Return the (x, y) coordinate for the center point of the cell that contains the specified text.  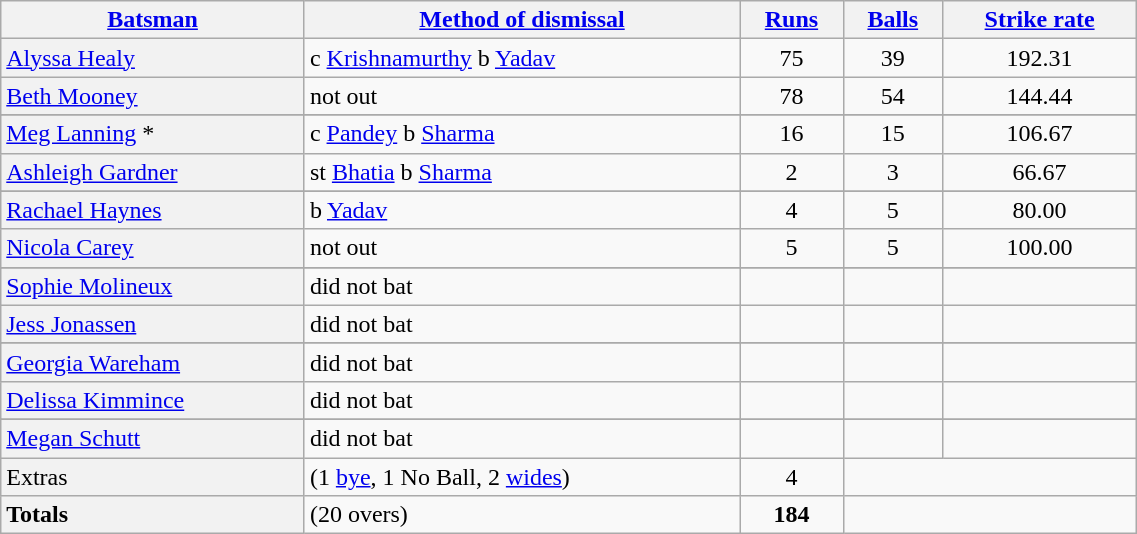
Sophie Molineux (153, 286)
b Yadav (522, 210)
Ashleigh Gardner (153, 172)
106.67 (1039, 134)
15 (892, 134)
Extras (153, 477)
c Krishnamurthy b Yadav (522, 58)
Megan Schutt (153, 438)
3 (892, 172)
78 (792, 96)
Method of dismissal (522, 20)
Balls (892, 20)
2 (792, 172)
Alyssa Healy (153, 58)
c Pandey b Sharma (522, 134)
Totals (153, 515)
Nicola Carey (153, 248)
Beth Mooney (153, 96)
Jess Jonassen (153, 324)
39 (892, 58)
Meg Lanning * (153, 134)
Delissa Kimmince (153, 400)
192.31 (1039, 58)
66.67 (1039, 172)
75 (792, 58)
54 (892, 96)
(1 bye, 1 No Ball, 2 wides) (522, 477)
184 (792, 515)
Georgia Wareham (153, 362)
144.44 (1039, 96)
Batsman (153, 20)
Rachael Haynes (153, 210)
Runs (792, 20)
80.00 (1039, 210)
Strike rate (1039, 20)
st Bhatia b Sharma (522, 172)
(20 overs) (522, 515)
16 (792, 134)
100.00 (1039, 248)
